For the text-containing cell, return its midpoint in (x, y) coordinate format. 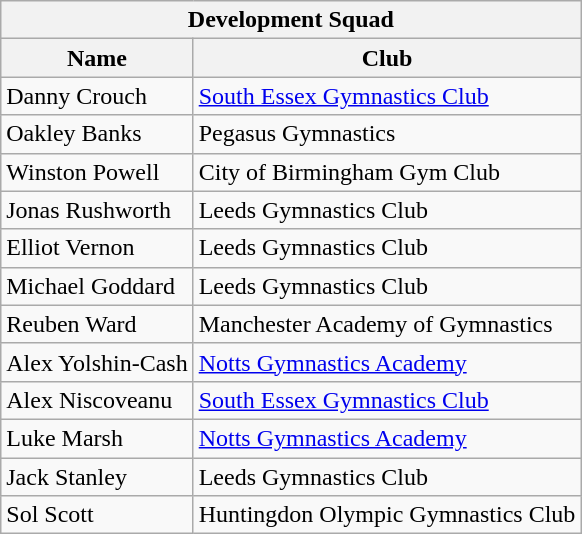
Alex Niscoveanu (97, 400)
Pegasus Gymnastics (387, 134)
Name (97, 58)
Elliot Vernon (97, 248)
City of Birmingham Gym Club (387, 172)
Jonas Rushworth (97, 210)
Huntingdon Olympic Gymnastics Club (387, 515)
Club (387, 58)
Manchester Academy of Gymnastics (387, 324)
Sol Scott (97, 515)
Development Squad (291, 20)
Reuben Ward (97, 324)
Jack Stanley (97, 477)
Danny Crouch (97, 96)
Michael Goddard (97, 286)
Oakley Banks (97, 134)
Winston Powell (97, 172)
Luke Marsh (97, 438)
Alex Yolshin-Cash (97, 362)
